Return the (x, y) coordinate for the center point of the cell that contains the specified text.  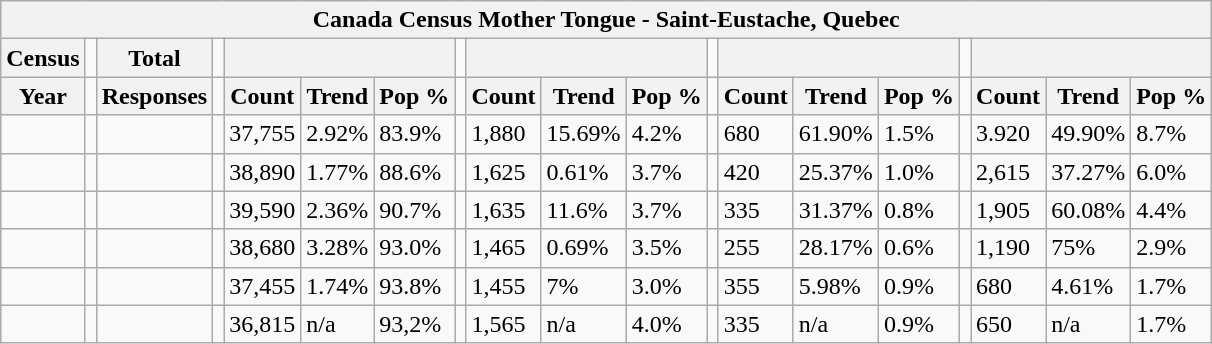
0.6% (918, 248)
2,615 (1008, 172)
0.69% (584, 248)
3.0% (666, 286)
60.08% (1088, 210)
37,455 (262, 286)
4.2% (666, 134)
11.6% (584, 210)
4.4% (1172, 210)
15.69% (584, 134)
420 (756, 172)
8.7% (1172, 134)
93,2% (414, 324)
1,190 (1008, 248)
93.0% (414, 248)
2.36% (338, 210)
2.92% (338, 134)
2.9% (1172, 248)
0.61% (584, 172)
38,890 (262, 172)
88.6% (414, 172)
1,465 (504, 248)
0.8% (918, 210)
Responses (154, 96)
93.8% (414, 286)
36,815 (262, 324)
37.27% (1088, 172)
Canada Census Mother Tongue - Saint-Eustache, Quebec (606, 20)
1,455 (504, 286)
1.0% (918, 172)
1,625 (504, 172)
7% (584, 286)
6.0% (1172, 172)
1,880 (504, 134)
Census (43, 58)
39,590 (262, 210)
3.5% (666, 248)
5.98% (836, 286)
1.5% (918, 134)
38,680 (262, 248)
650 (1008, 324)
255 (756, 248)
4.61% (1088, 286)
83.9% (414, 134)
1,905 (1008, 210)
61.90% (836, 134)
75% (1088, 248)
4.0% (666, 324)
1.74% (338, 286)
3.28% (338, 248)
355 (756, 286)
28.17% (836, 248)
25.37% (836, 172)
90.7% (414, 210)
3.920 (1008, 134)
1,565 (504, 324)
1.77% (338, 172)
31.37% (836, 210)
Year (43, 96)
1,635 (504, 210)
Total (154, 58)
49.90% (1088, 134)
37,755 (262, 134)
